Output the [X, Y] coordinate of the center of the cell containing the given text.  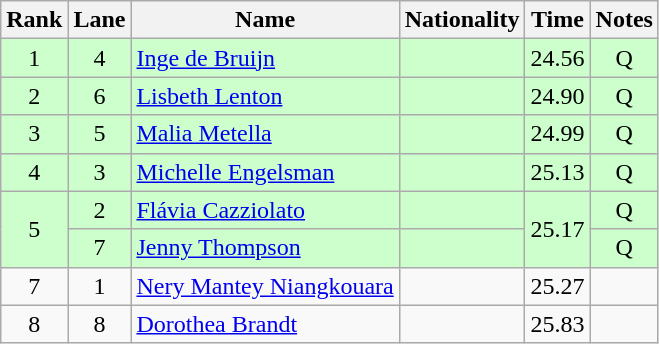
25.27 [558, 286]
25.83 [558, 324]
25.17 [558, 229]
Notes [624, 20]
Dorothea Brandt [265, 324]
Rank [34, 20]
Flávia Cazziolato [265, 210]
Nery Mantey Niangkouara [265, 286]
6 [100, 96]
24.56 [558, 58]
Malia Metella [265, 134]
Jenny Thompson [265, 248]
Lisbeth Lenton [265, 96]
25.13 [558, 172]
Michelle Engelsman [265, 172]
Inge de Bruijn [265, 58]
Name [265, 20]
24.99 [558, 134]
Lane [100, 20]
24.90 [558, 96]
Nationality [462, 20]
Time [558, 20]
